Provide the (x, y) coordinate of the cell's center where the given text is located.  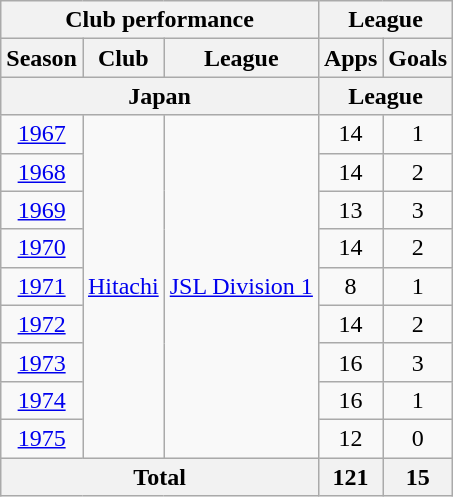
1969 (42, 210)
Japan (160, 96)
1970 (42, 248)
Hitachi (123, 286)
1971 (42, 286)
1973 (42, 362)
121 (350, 477)
Club (123, 58)
Apps (350, 58)
0 (418, 438)
Season (42, 58)
Goals (418, 58)
1974 (42, 400)
12 (350, 438)
13 (350, 210)
1975 (42, 438)
8 (350, 286)
15 (418, 477)
Total (160, 477)
1968 (42, 172)
1972 (42, 324)
1967 (42, 134)
Club performance (160, 20)
JSL Division 1 (241, 286)
